Provide the (x, y) coordinate of the cell's center where the given text is located.  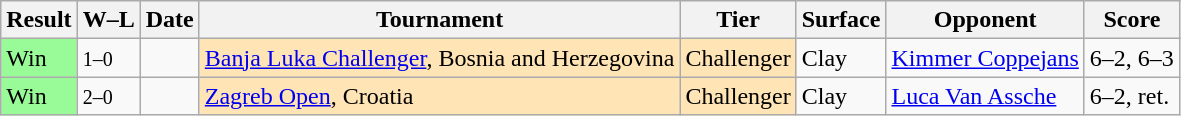
Tournament (440, 20)
6–2, 6–3 (1132, 58)
6–2, ret. (1132, 96)
Result (39, 20)
Zagreb Open, Croatia (440, 96)
Banja Luka Challenger, Bosnia and Herzegovina (440, 58)
W–L (108, 20)
Date (170, 20)
Opponent (985, 20)
Tier (738, 20)
Luca Van Assche (985, 96)
Kimmer Coppejans (985, 58)
2–0 (108, 96)
Surface (841, 20)
Score (1132, 20)
1–0 (108, 58)
